Locate the cell with the specified text and output its (x, y) center coordinate. 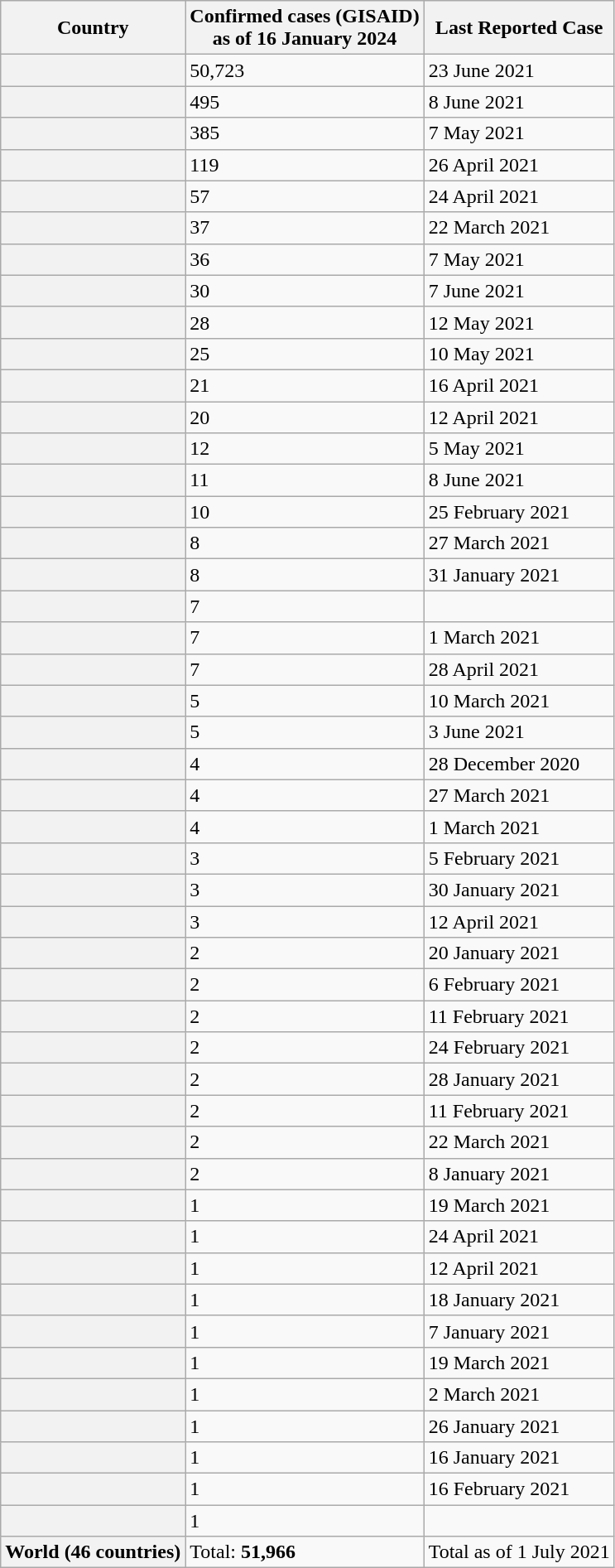
16 February 2021 (519, 1489)
28 January 2021 (519, 1079)
10 March 2021 (519, 701)
385 (305, 133)
119 (305, 165)
12 May 2021 (519, 322)
Total as of 1 July 2021 (519, 1552)
20 January 2021 (519, 953)
18 January 2021 (519, 1300)
7 June 2021 (519, 291)
Last Reported Case (519, 28)
2 March 2021 (519, 1394)
36 (305, 259)
26 January 2021 (519, 1426)
57 (305, 196)
28 (305, 322)
6 February 2021 (519, 985)
11 (305, 480)
30 January 2021 (519, 890)
31 January 2021 (519, 575)
10 May 2021 (519, 354)
16 April 2021 (519, 385)
495 (305, 102)
Total: 51,966 (305, 1552)
Confirmed cases (GISAID)as of 16 January 2024 (305, 28)
World (46 countries) (93, 1552)
Country (93, 28)
30 (305, 291)
16 January 2021 (519, 1458)
3 June 2021 (519, 732)
23 June 2021 (519, 70)
28 December 2020 (519, 764)
50,723 (305, 70)
7 January 2021 (519, 1331)
10 (305, 512)
20 (305, 417)
5 February 2021 (519, 858)
25 (305, 354)
5 May 2021 (519, 449)
25 February 2021 (519, 512)
37 (305, 228)
21 (305, 385)
28 April 2021 (519, 669)
26 April 2021 (519, 165)
24 February 2021 (519, 1048)
8 January 2021 (519, 1174)
12 (305, 449)
